Provide the (x, y) coordinate of the cell's center where the given text is located.  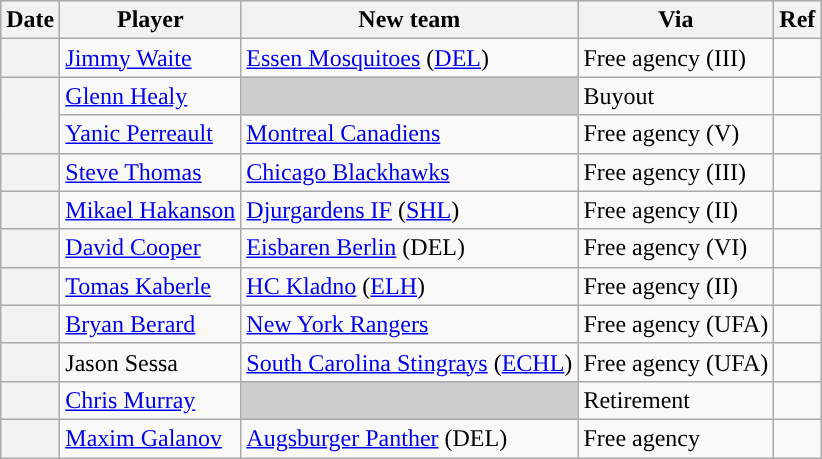
David Cooper (150, 248)
Jimmy Waite (150, 58)
Bryan Berard (150, 324)
Ref (798, 20)
New York Rangers (410, 324)
South Carolina Stingrays (ECHL) (410, 362)
Essen Mosquitoes (DEL) (410, 58)
Chicago Blackhawks (410, 172)
New team (410, 20)
Buyout (676, 96)
Yanic Perreault (150, 134)
Steve Thomas (150, 172)
Player (150, 20)
Mikael Hakanson (150, 210)
Jason Sessa (150, 362)
Glenn Healy (150, 96)
Chris Murray (150, 400)
Augsburger Panther (DEL) (410, 438)
Djurgardens IF (SHL) (410, 210)
Free agency (VI) (676, 248)
Free agency (676, 438)
HC Kladno (ELH) (410, 286)
Via (676, 20)
Eisbaren Berlin (DEL) (410, 248)
Montreal Canadiens (410, 134)
Maxim Galanov (150, 438)
Date (30, 20)
Free agency (V) (676, 134)
Retirement (676, 400)
Tomas Kaberle (150, 286)
